Find where the given text appears and provide that cell's center as (x, y) coordinate. 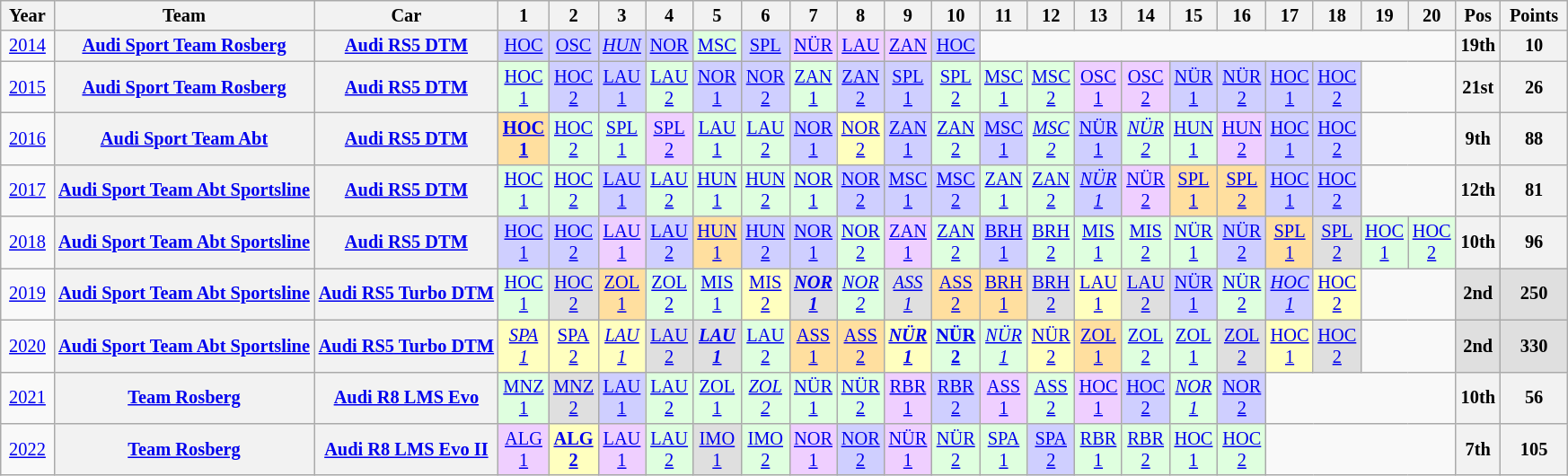
SPL (765, 46)
OSC1 (1099, 87)
MSC (717, 46)
16 (1242, 15)
26 (1534, 87)
15 (1194, 15)
19 (1385, 15)
11 (1004, 15)
Team (184, 15)
105 (1534, 449)
96 (1534, 242)
18 (1336, 15)
3 (621, 15)
Audi Sport Team Abt (184, 138)
8 (860, 15)
NOR (670, 46)
Pos (1478, 15)
12 (1051, 15)
LAU (860, 46)
13 (1099, 15)
6 (765, 15)
Audi R8 LMS Evo (406, 398)
2017 (28, 190)
OSC (573, 46)
250 (1534, 294)
Year (28, 15)
14 (1146, 15)
12th (1478, 190)
7 (814, 15)
NÜR (814, 46)
20 (1431, 15)
MNZ2 (573, 398)
ZAN (909, 46)
2014 (28, 46)
4 (670, 15)
7th (1478, 449)
21st (1478, 87)
Points (1534, 15)
2015 (28, 87)
2 (573, 15)
81 (1534, 190)
2020 (28, 346)
HUN (621, 46)
IMO2 (765, 449)
2021 (28, 398)
9th (1478, 138)
MNZ1 (524, 398)
56 (1534, 398)
OSC2 (1146, 87)
9 (909, 15)
IMO1 (717, 449)
1 (524, 15)
Car (406, 15)
2018 (28, 242)
Audi R8 LMS Evo II (406, 449)
2016 (28, 138)
2019 (28, 294)
ALG2 (573, 449)
88 (1534, 138)
2022 (28, 449)
ALG1 (524, 449)
19th (1478, 46)
17 (1290, 15)
5 (717, 15)
330 (1534, 346)
